For the text-containing cell, return its midpoint in (x, y) coordinate format. 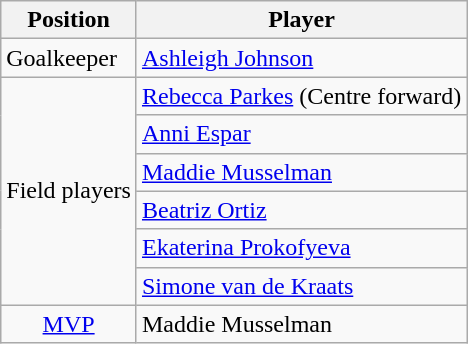
MVP (69, 324)
Anni Espar (301, 134)
Ekaterina Prokofyeva (301, 248)
Simone van de Kraats (301, 286)
Field players (69, 191)
Rebecca Parkes (Centre forward) (301, 96)
Position (69, 20)
Player (301, 20)
Ashleigh Johnson (301, 58)
Beatriz Ortiz (301, 210)
Goalkeeper (69, 58)
